Detect which cell encompasses the target text, then output its [X, Y] center coordinate. 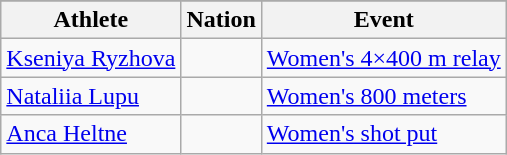
Nataliia Lupu [91, 96]
Women's 800 meters [384, 96]
Women's 4×400 m relay [384, 58]
Kseniya Ryzhova [91, 58]
Athlete [91, 20]
Anca Heltne [91, 134]
Women's shot put [384, 134]
Event [384, 20]
Nation [221, 20]
